From the cell containing the given text, extract its center point as (X, Y) coordinate. 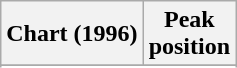
Peakposition (189, 34)
Chart (1996) (72, 34)
